Determine the (X, Y) coordinate at the center of the cell enclosing the given text.  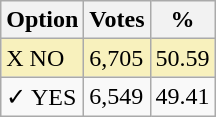
Votes (117, 20)
✓ YES (42, 97)
X NO (42, 58)
6,549 (117, 97)
50.59 (182, 58)
6,705 (117, 58)
% (182, 20)
Option (42, 20)
49.41 (182, 97)
